Find where the given text appears and provide that cell's center as (X, Y) coordinate. 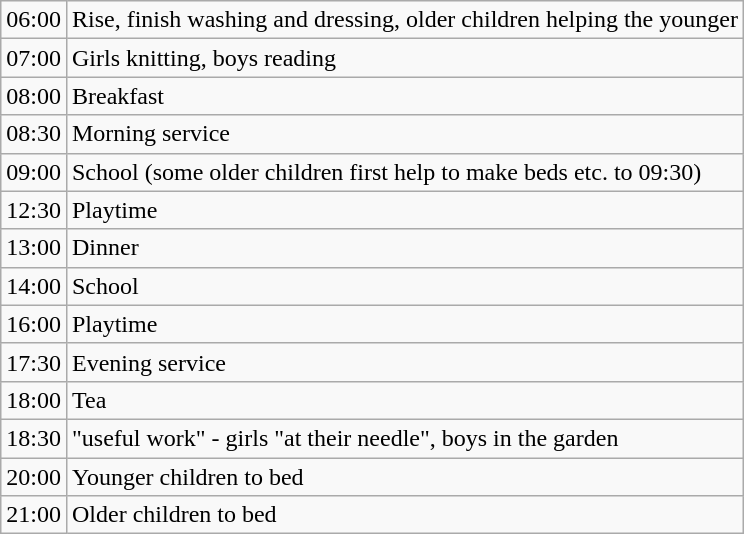
Evening service (404, 362)
Morning service (404, 134)
16:00 (34, 324)
Older children to bed (404, 515)
Dinner (404, 248)
Breakfast (404, 96)
Tea (404, 400)
21:00 (34, 515)
09:00 (34, 172)
School (404, 286)
Rise, finish washing and dressing, older children helping the younger (404, 20)
Younger children to bed (404, 477)
Girls knitting, boys reading (404, 58)
14:00 (34, 286)
17:30 (34, 362)
08:30 (34, 134)
07:00 (34, 58)
12:30 (34, 210)
18:00 (34, 400)
13:00 (34, 248)
08:00 (34, 96)
06:00 (34, 20)
"useful work" - girls "at their needle", boys in the garden (404, 438)
20:00 (34, 477)
School (some older children first help to make beds etc. to 09:30) (404, 172)
18:30 (34, 438)
